Pinpoint the cell where the given text exists, returning its (X, Y) midpoint coordinate. 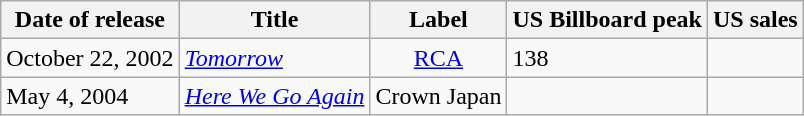
RCA (438, 58)
138 (607, 58)
US sales (755, 20)
Tomorrow (274, 58)
Date of release (90, 20)
Crown Japan (438, 96)
May 4, 2004 (90, 96)
US Billboard peak (607, 20)
Here We Go Again (274, 96)
October 22, 2002 (90, 58)
Title (274, 20)
Label (438, 20)
